Output the [X, Y] coordinate of the center of the cell containing the given text.  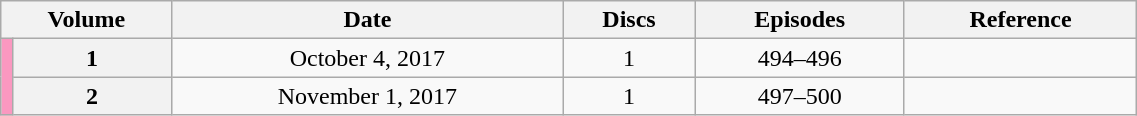
494–496 [800, 58]
Volume [86, 20]
Reference [1020, 20]
Discs [629, 20]
497–500 [800, 96]
2 [92, 96]
October 4, 2017 [368, 58]
Date [368, 20]
Episodes [800, 20]
November 1, 2017 [368, 96]
